Locate the cell with the specified text and output its (X, Y) center coordinate. 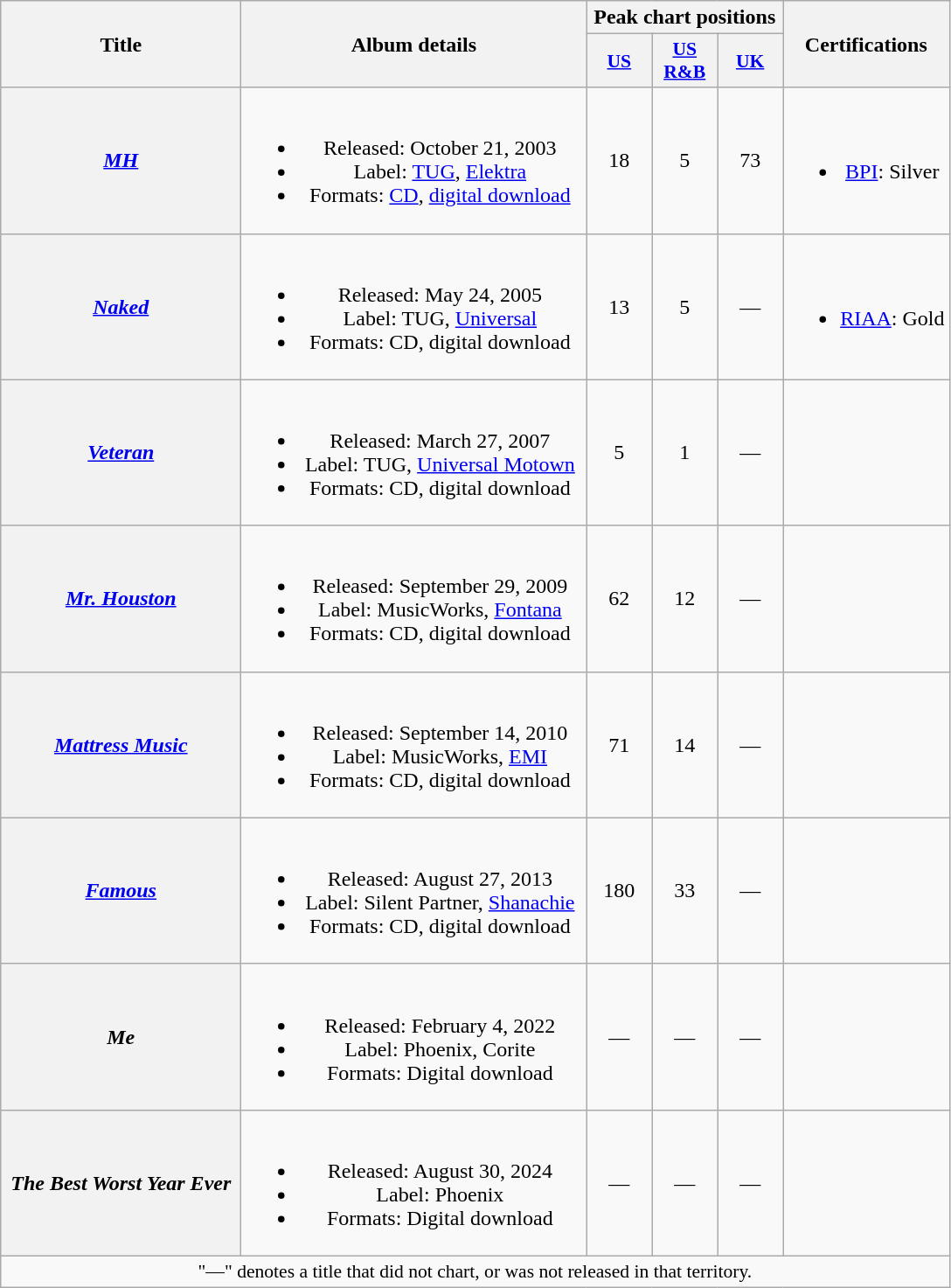
US R&B (685, 61)
"—" denotes a title that did not chart, or was not released in that territory. (475, 1271)
BPI: Silver (866, 161)
12 (685, 598)
Released: May 24, 2005Label: TUG, UniversalFormats: CD, digital download (414, 306)
180 (619, 890)
Title (121, 44)
Album details (414, 44)
71 (619, 745)
14 (685, 745)
Released: February 4, 2022Label: Phoenix, CoriteFormats: Digital download (414, 1037)
Released: March 27, 2007Label: TUG, Universal MotownFormats: CD, digital download (414, 453)
Me (121, 1037)
18 (619, 161)
Naked (121, 306)
US (619, 61)
62 (619, 598)
MH (121, 161)
Famous (121, 890)
Certifications (866, 44)
Mr. Houston (121, 598)
Released: September 29, 2009Label: MusicWorks, FontanaFormats: CD, digital download (414, 598)
The Best Worst Year Ever (121, 1182)
Released: September 14, 2010Label: MusicWorks, EMIFormats: CD, digital download (414, 745)
73 (750, 161)
Released: August 27, 2013Label: Silent Partner, ShanachieFormats: CD, digital download (414, 890)
UK (750, 61)
Released: October 21, 2003Label: TUG, ElektraFormats: CD, digital download (414, 161)
33 (685, 890)
Released: August 30, 2024Label: PhoenixFormats: Digital download (414, 1182)
RIAA: Gold (866, 306)
1 (685, 453)
13 (619, 306)
Veteran (121, 453)
Mattress Music (121, 745)
Peak chart positions (685, 17)
